Identify which cell holds the provided text, then report its [x, y] central coordinate. 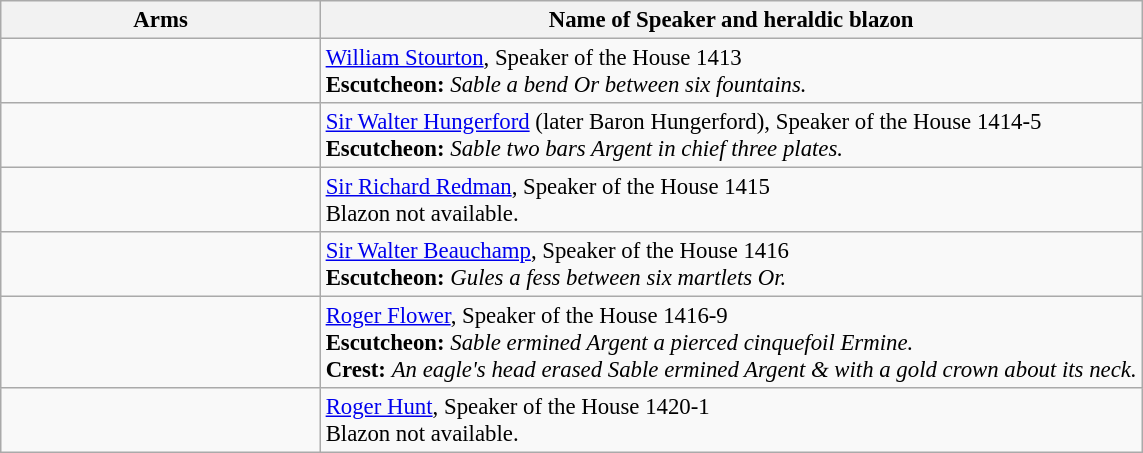
Sir Richard Redman, Speaker of the House 1415Blazon not available. [731, 200]
Roger Hunt, Speaker of the House 1420-1Blazon not available. [731, 420]
William Stourton, Speaker of the House 1413Escutcheon: Sable a bend Or between six fountains. [731, 72]
Sir Walter Hungerford (later Baron Hungerford), Speaker of the House 1414-5Escutcheon: Sable two bars Argent in chief three plates. [731, 136]
Arms [161, 20]
Sir Walter Beauchamp, Speaker of the House 1416Escutcheon: Gules a fess between six martlets Or. [731, 264]
Name of Speaker and heraldic blazon [731, 20]
